Find where the given text appears and provide that cell's center as (X, Y) coordinate. 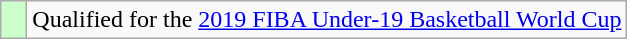
Qualified for the 2019 FIBA Under-19 Basketball World Cup (327, 20)
